Detect which cell encompasses the target text, then output its (X, Y) center coordinate. 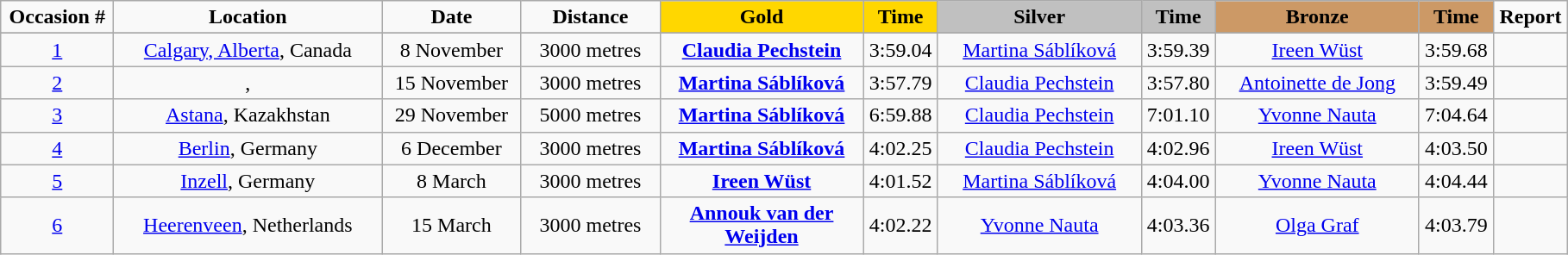
Date (452, 17)
6 (57, 226)
3:59.49 (1456, 83)
3:59.68 (1456, 50)
Annouk van der Weijden (762, 226)
Location (248, 17)
8 November (452, 50)
2 (57, 83)
4:01.52 (900, 181)
1 (57, 50)
6:59.88 (900, 115)
3:57.79 (900, 83)
4:04.44 (1456, 181)
, (248, 83)
4:03.79 (1456, 226)
4:02.96 (1178, 148)
3 (57, 115)
Antoinette de Jong (1317, 83)
4 (57, 148)
Report (1530, 17)
7:04.64 (1456, 115)
4:02.25 (900, 148)
Olga Graf (1317, 226)
Distance (590, 17)
Astana, Kazakhstan (248, 115)
3:57.80 (1178, 83)
Calgary, Alberta, Canada (248, 50)
4:03.50 (1456, 148)
Silver (1039, 17)
3:59.39 (1178, 50)
4:04.00 (1178, 181)
6 December (452, 148)
4:03.36 (1178, 226)
29 November (452, 115)
4:02.22 (900, 226)
Gold (762, 17)
8 March (452, 181)
Inzell, Germany (248, 181)
3:59.04 (900, 50)
Heerenveen, Netherlands (248, 226)
Berlin, Germany (248, 148)
7:01.10 (1178, 115)
5 (57, 181)
Bronze (1317, 17)
15 March (452, 226)
5000 metres (590, 115)
Occasion # (57, 17)
15 November (452, 83)
